Locate the cell with the specified text and output its [X, Y] center coordinate. 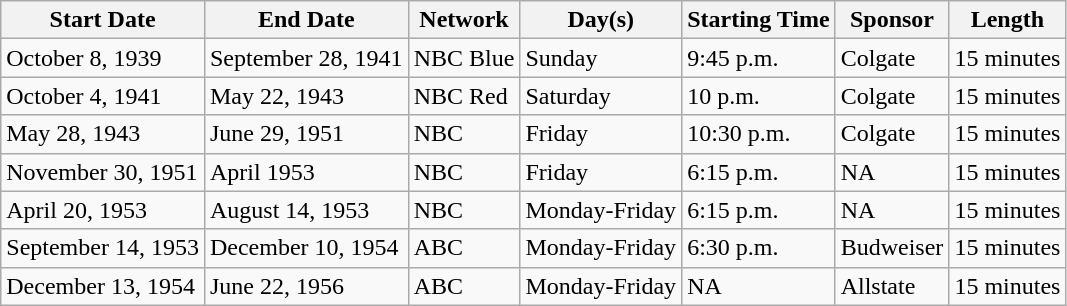
June 22, 1956 [306, 286]
September 28, 1941 [306, 58]
May 22, 1943 [306, 96]
Start Date [103, 20]
6:30 p.m. [759, 248]
Budweiser [892, 248]
NBC Blue [464, 58]
November 30, 1951 [103, 172]
Network [464, 20]
December 10, 1954 [306, 248]
10:30 p.m. [759, 134]
NBC Red [464, 96]
Sponsor [892, 20]
October 4, 1941 [103, 96]
April 1953 [306, 172]
Sunday [601, 58]
September 14, 1953 [103, 248]
June 29, 1951 [306, 134]
October 8, 1939 [103, 58]
Day(s) [601, 20]
Saturday [601, 96]
May 28, 1943 [103, 134]
9:45 p.m. [759, 58]
End Date [306, 20]
April 20, 1953 [103, 210]
Starting Time [759, 20]
Length [1008, 20]
Allstate [892, 286]
August 14, 1953 [306, 210]
10 p.m. [759, 96]
December 13, 1954 [103, 286]
